Scan for the cell matching the given text and deliver its (X, Y) coordinate at center. 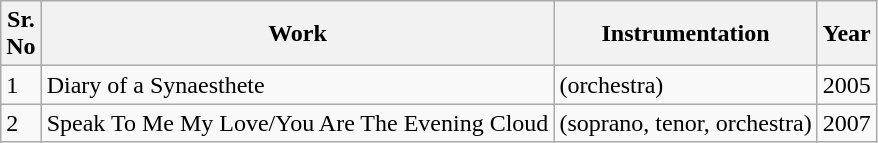
1 (21, 85)
Work (298, 34)
(soprano, tenor, orchestra) (686, 123)
Speak To Me My Love/You Are The Evening Cloud (298, 123)
2 (21, 123)
Diary of a Synaesthete (298, 85)
2007 (846, 123)
(orchestra) (686, 85)
Sr.No (21, 34)
Year (846, 34)
Instrumentation (686, 34)
2005 (846, 85)
